Extract the (x, y) coordinate from the center of the cell holding the provided text.  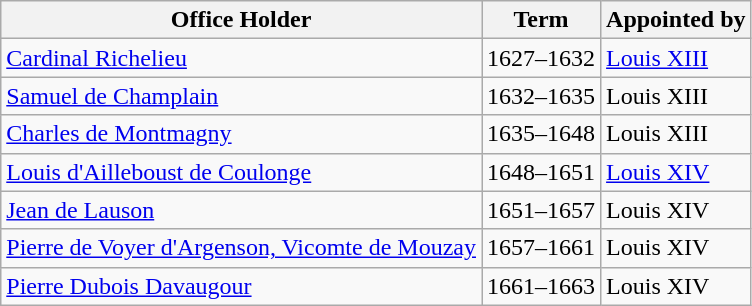
1648–1651 (542, 172)
Pierre Dubois Davaugour (242, 286)
1632–1635 (542, 96)
Louis d'Ailleboust de Coulonge (242, 172)
Office Holder (242, 20)
Appointed by (676, 20)
Cardinal Richelieu (242, 58)
1635–1648 (542, 134)
Charles de Montmagny (242, 134)
Pierre de Voyer d'Argenson, Vicomte de Mouzay (242, 248)
Jean de Lauson (242, 210)
1661–1663 (542, 286)
1657–1661 (542, 248)
Term (542, 20)
1651–1657 (542, 210)
1627–1632 (542, 58)
Samuel de Champlain (242, 96)
